Search for the cell housing the specified text and yield its [X, Y] center coordinate. 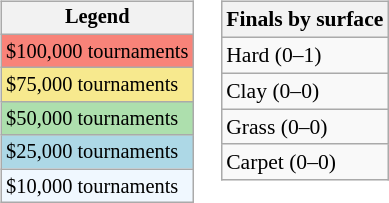
$75,000 tournaments [97, 85]
$50,000 tournaments [97, 119]
Finals by surface [304, 20]
$10,000 tournaments [97, 186]
$25,000 tournaments [97, 152]
Legend [97, 18]
Carpet (0–0) [304, 162]
$100,000 tournaments [97, 51]
Hard (0–1) [304, 55]
Clay (0–0) [304, 91]
Grass (0–0) [304, 127]
